Find where the given text appears and provide that cell's center as (x, y) coordinate. 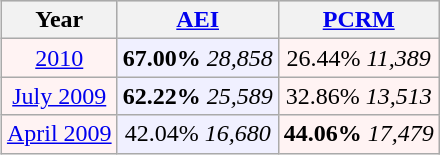
April 2009 (59, 134)
62.22% 25,589 (198, 96)
42.04% 16,680 (198, 134)
44.06% 17,479 (358, 134)
PCRM (358, 20)
67.00% 28,858 (198, 58)
32.86% 13,513 (358, 96)
2010 (59, 58)
July 2009 (59, 96)
Year (59, 20)
26.44% 11,389 (358, 58)
AEI (198, 20)
